Find where the given text appears and provide that cell's center as (X, Y) coordinate. 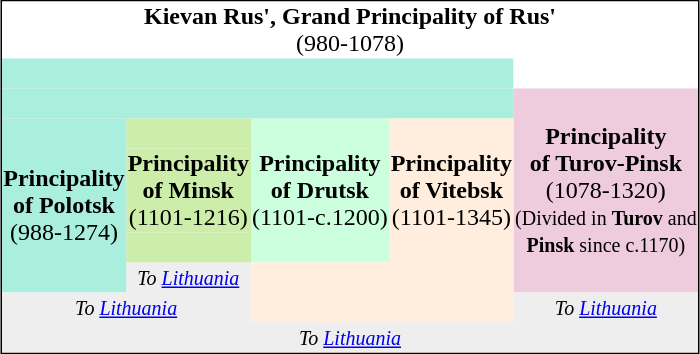
Principalityof Turov-Pinsk (1078-1320)(Divided in Turov and Pinsk since c.1170) (606, 190)
Principalityof Polotsk(988-1274) (64, 205)
Kievan Rus', Grand Principality of Rus' (980-1078) (350, 30)
Principalityof Drutsk(1101-c.1200) (320, 190)
Principalityof Vitebsk(1101-1345) (451, 190)
Principalityof Minsk(1101-1216) (188, 190)
